Return [x, y] of the center of cell containing provided text 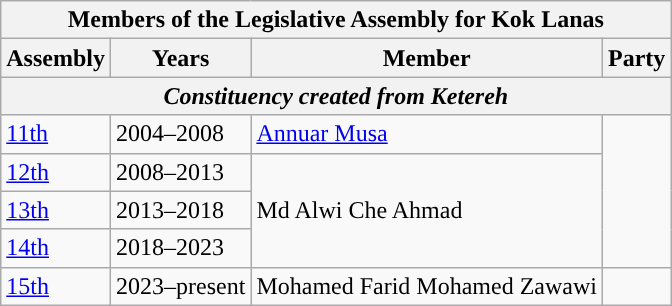
15th [56, 286]
Md Alwi Che Ahmad [427, 210]
12th [56, 172]
14th [56, 248]
2023–present [180, 286]
2004–2008 [180, 134]
Party [637, 58]
2018–2023 [180, 248]
Member [427, 58]
2008–2013 [180, 172]
Years [180, 58]
11th [56, 134]
Constituency created from Ketereh [336, 96]
13th [56, 210]
Assembly [56, 58]
Mohamed Farid Mohamed Zawawi [427, 286]
2013–2018 [180, 210]
Members of the Legislative Assembly for Kok Lanas [336, 20]
Annuar Musa [427, 134]
